Return [x, y] of the center of cell containing provided text 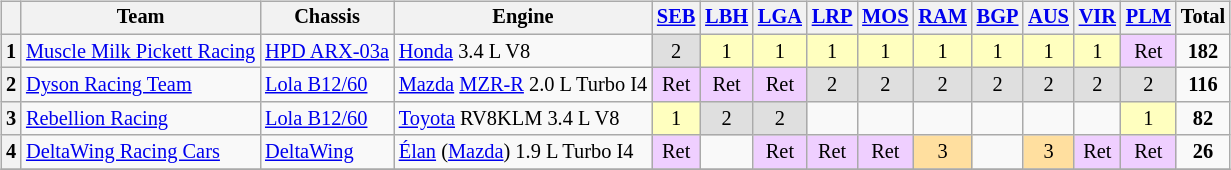
4 [11, 152]
182 [1203, 51]
AUS [1048, 18]
Chassis [327, 18]
MOS [885, 18]
Toyota RV8KLM 3.4 L V8 [523, 119]
116 [1203, 85]
LRP [832, 18]
Honda 3.4 L V8 [523, 51]
Mazda MZR-R 2.0 L Turbo I4 [523, 85]
LBH [726, 18]
Team [140, 18]
RAM [942, 18]
Élan (Mazda) 1.9 L Turbo I4 [523, 152]
DeltaWing Racing Cars [140, 152]
DeltaWing [327, 152]
HPD ARX-03a [327, 51]
PLM [1148, 18]
SEB [676, 18]
BGP [998, 18]
Engine [523, 18]
Muscle Milk Pickett Racing [140, 51]
LGA [780, 18]
82 [1203, 119]
Rebellion Racing [140, 119]
26 [1203, 152]
VIR [1098, 18]
Total [1203, 18]
Dyson Racing Team [140, 85]
